Pinpoint the cell where the given text exists, returning its [x, y] midpoint coordinate. 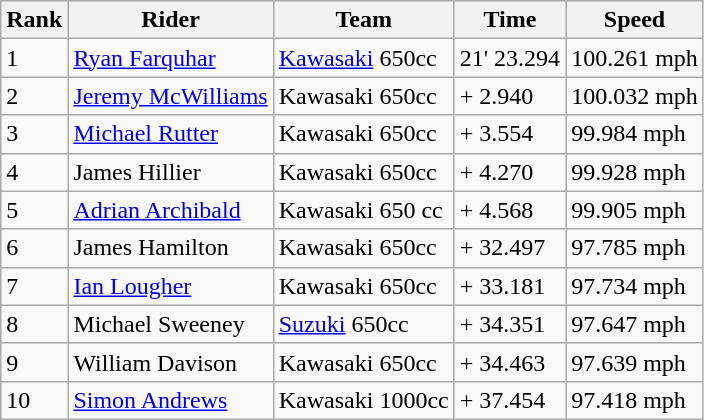
Kawasaki 650 cc [364, 210]
10 [34, 400]
+ 3.554 [510, 134]
7 [34, 286]
+ 2.940 [510, 96]
Suzuki 650cc [364, 324]
Michael Sweeney [170, 324]
Rank [34, 20]
+ 4.568 [510, 210]
100.032 mph [635, 96]
99.928 mph [635, 172]
97.639 mph [635, 362]
2 [34, 96]
5 [34, 210]
97.647 mph [635, 324]
Simon Andrews [170, 400]
James Hillier [170, 172]
99.984 mph [635, 134]
Ian Lougher [170, 286]
+ 37.454 [510, 400]
Adrian Archibald [170, 210]
William Davison [170, 362]
James Hamilton [170, 248]
97.734 mph [635, 286]
100.261 mph [635, 58]
4 [34, 172]
3 [34, 134]
+ 32.497 [510, 248]
1 [34, 58]
6 [34, 248]
Ryan Farquhar [170, 58]
8 [34, 324]
9 [34, 362]
97.785 mph [635, 248]
Team [364, 20]
99.905 mph [635, 210]
Kawasaki 1000cc [364, 400]
Rider [170, 20]
+ 4.270 [510, 172]
97.418 mph [635, 400]
21' 23.294 [510, 58]
Jeremy McWilliams [170, 96]
Michael Rutter [170, 134]
+ 34.351 [510, 324]
+ 34.463 [510, 362]
Speed [635, 20]
Time [510, 20]
+ 33.181 [510, 286]
